Provide the (X, Y) coordinate of the cell's center where the given text is located.  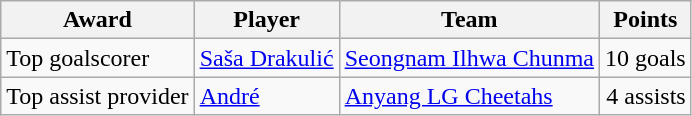
André (266, 96)
Points (646, 20)
Anyang LG Cheetahs (469, 96)
Top goalscorer (98, 58)
Team (469, 20)
4 assists (646, 96)
Top assist provider (98, 96)
10 goals (646, 58)
Seongnam Ilhwa Chunma (469, 58)
Saša Drakulić (266, 58)
Player (266, 20)
Award (98, 20)
